Scan for the cell matching the given text and deliver its (x, y) coordinate at center. 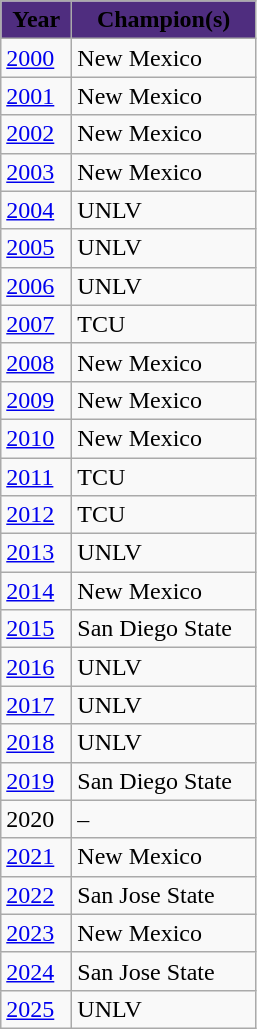
2023 (36, 933)
2021 (36, 857)
2016 (36, 667)
2008 (36, 362)
Year (36, 20)
2025 (36, 1009)
2024 (36, 971)
2011 (36, 477)
2005 (36, 248)
2003 (36, 172)
2015 (36, 629)
2007 (36, 324)
2002 (36, 134)
2006 (36, 286)
2017 (36, 705)
2013 (36, 553)
2018 (36, 743)
2019 (36, 781)
2020 (36, 819)
2004 (36, 210)
2001 (36, 96)
2000 (36, 58)
2009 (36, 400)
2010 (36, 438)
Champion(s) (164, 20)
2014 (36, 591)
2022 (36, 895)
2012 (36, 515)
– (164, 819)
